Pinpoint the cell where the given text exists, returning its [X, Y] midpoint coordinate. 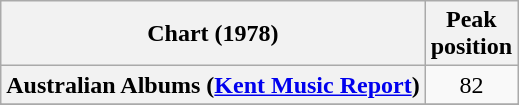
Australian Albums (Kent Music Report) [213, 85]
Chart (1978) [213, 34]
Peakposition [471, 34]
82 [471, 85]
